Identify which cell holds the provided text, then report its (x, y) central coordinate. 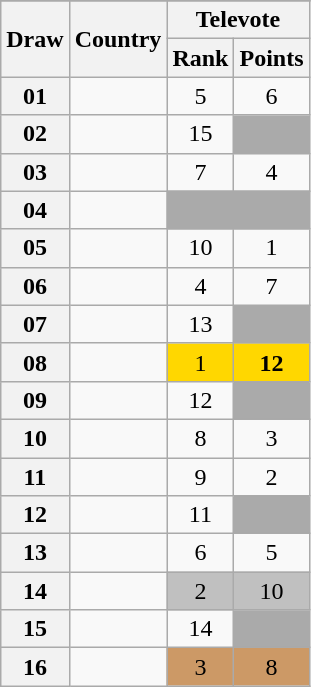
01 (35, 96)
9 (200, 477)
09 (35, 400)
Draw (35, 39)
04 (35, 210)
03 (35, 172)
Televote (238, 20)
08 (35, 362)
05 (35, 248)
06 (35, 286)
Rank (200, 58)
Points (272, 58)
02 (35, 134)
16 (35, 667)
07 (35, 324)
Country (118, 39)
